Detect which cell encompasses the target text, then output its [X, Y] center coordinate. 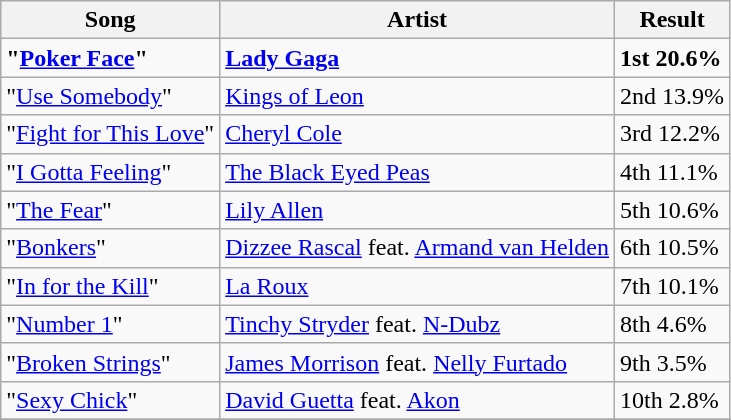
"Fight for This Love" [110, 134]
The Black Eyed Peas [418, 172]
"Sexy Chick" [110, 400]
La Roux [418, 286]
Tinchy Stryder feat. N-Dubz [418, 324]
"Broken Strings" [110, 362]
"The Fear" [110, 210]
David Guetta feat. Akon [418, 400]
"Bonkers" [110, 248]
4th 11.1% [672, 172]
Artist [418, 20]
"Poker Face" [110, 58]
Cheryl Cole [418, 134]
Result [672, 20]
"In for the Kill" [110, 286]
7th 10.1% [672, 286]
"Use Somebody" [110, 96]
Kings of Leon [418, 96]
Lily Allen [418, 210]
"Number 1" [110, 324]
8th 4.6% [672, 324]
3rd 12.2% [672, 134]
Song [110, 20]
5th 10.6% [672, 210]
10th 2.8% [672, 400]
2nd 13.9% [672, 96]
Dizzee Rascal feat. Armand van Helden [418, 248]
1st 20.6% [672, 58]
James Morrison feat. Nelly Furtado [418, 362]
"I Gotta Feeling" [110, 172]
9th 3.5% [672, 362]
6th 10.5% [672, 248]
Lady Gaga [418, 58]
